Provide the [x, y] coordinate of the cell's center where the given text is located.  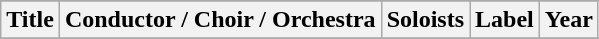
Conductor / Choir / Orchestra [220, 20]
Label [505, 20]
Title [30, 20]
Soloists [425, 20]
Year [568, 20]
